Find where the given text appears and provide that cell's center as [x, y] coordinate. 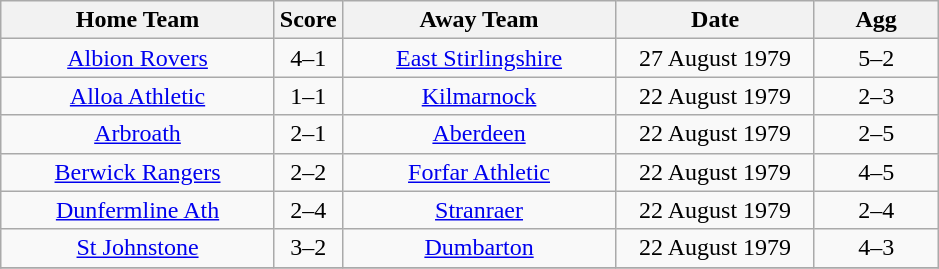
East Stirlingshire [479, 58]
Albion Rovers [138, 58]
2–1 [308, 134]
Alloa Athletic [138, 96]
Score [308, 20]
Forfar Athletic [479, 172]
Stranraer [479, 210]
Arbroath [138, 134]
Date [716, 20]
Dunfermline Ath [138, 210]
1–1 [308, 96]
2–3 [876, 96]
4–3 [876, 248]
Kilmarnock [479, 96]
2–5 [876, 134]
Home Team [138, 20]
Agg [876, 20]
3–2 [308, 248]
Berwick Rangers [138, 172]
St Johnstone [138, 248]
4–1 [308, 58]
5–2 [876, 58]
Dumbarton [479, 248]
2–2 [308, 172]
Away Team [479, 20]
4–5 [876, 172]
Aberdeen [479, 134]
27 August 1979 [716, 58]
